Scan for the cell matching the given text and deliver its [X, Y] coordinate at center. 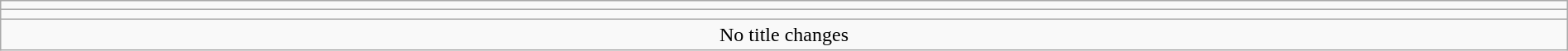
No title changes [784, 35]
